Return (x, y) of the center of cell containing provided text 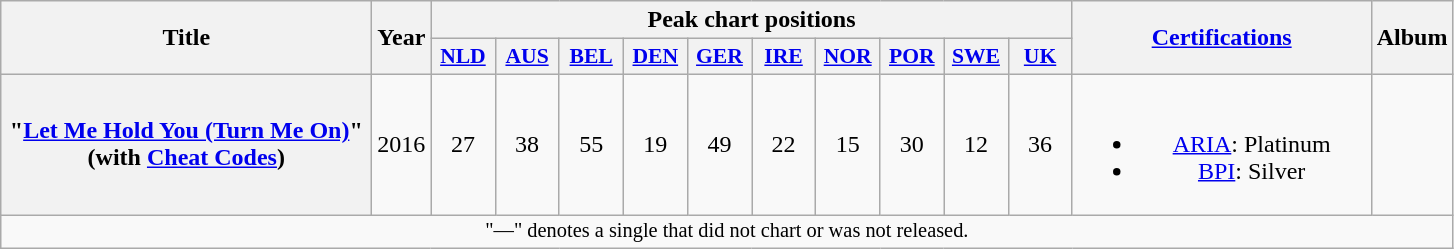
Album (1412, 38)
BEL (591, 57)
NLD (463, 57)
POR (912, 57)
36 (1040, 144)
15 (848, 144)
12 (976, 144)
38 (527, 144)
UK (1040, 57)
Year (402, 38)
"Let Me Hold You (Turn Me On)"(with Cheat Codes) (186, 144)
Peak chart positions (752, 20)
49 (719, 144)
IRE (784, 57)
2016 (402, 144)
22 (784, 144)
55 (591, 144)
"—" denotes a single that did not chart or was not released. (727, 231)
27 (463, 144)
AUS (527, 57)
NOR (848, 57)
SWE (976, 57)
DEN (655, 57)
19 (655, 144)
ARIA: PlatinumBPI: Silver (1222, 144)
Title (186, 38)
GER (719, 57)
30 (912, 144)
Certifications (1222, 38)
